For the text-containing cell, return its midpoint in [X, Y] coordinate format. 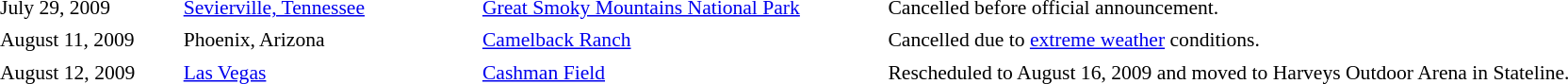
Phoenix, Arizona [329, 40]
Camelback Ranch [681, 40]
